Find where the given text appears and provide that cell's center as [X, Y] coordinate. 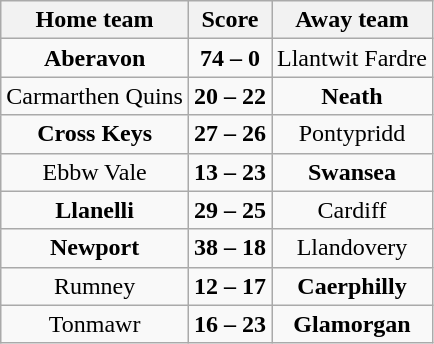
38 – 18 [230, 248]
Away team [352, 20]
Ebbw Vale [95, 172]
74 – 0 [230, 58]
16 – 23 [230, 324]
Llandovery [352, 248]
Glamorgan [352, 324]
Cross Keys [95, 134]
Llanelli [95, 210]
Home team [95, 20]
Rumney [95, 286]
12 – 17 [230, 286]
Neath [352, 96]
Score [230, 20]
Tonmawr [95, 324]
Newport [95, 248]
Llantwit Fardre [352, 58]
Carmarthen Quins [95, 96]
Pontypridd [352, 134]
27 – 26 [230, 134]
29 – 25 [230, 210]
Cardiff [352, 210]
13 – 23 [230, 172]
20 – 22 [230, 96]
Aberavon [95, 58]
Swansea [352, 172]
Caerphilly [352, 286]
